Identify which cell holds the provided text, then report its [X, Y] central coordinate. 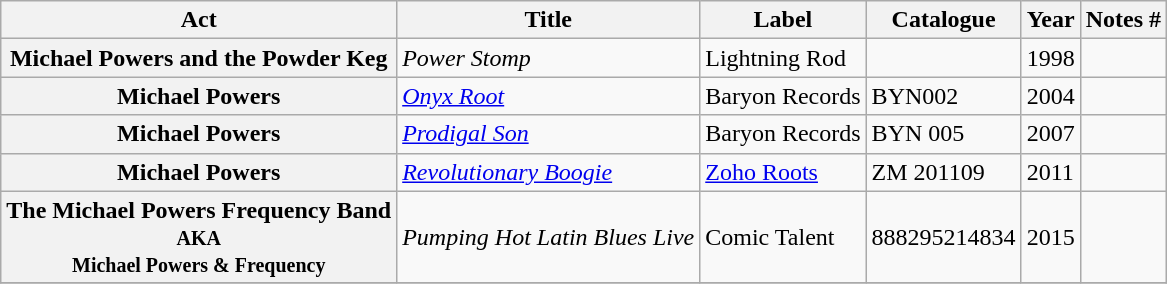
ZM 201109 [944, 172]
2004 [1050, 96]
BYN 005 [944, 134]
Year [1050, 20]
Pumping Hot Latin Blues Live [548, 237]
Catalogue [944, 20]
Power Stomp [548, 58]
Revolutionary Boogie [548, 172]
Notes # [1123, 20]
BYN002 [944, 96]
Act [199, 20]
2011 [1050, 172]
Title [548, 20]
Onyx Root [548, 96]
Michael Powers and the Powder Keg [199, 58]
1998 [1050, 58]
Comic Talent [783, 237]
Prodigal Son [548, 134]
2015 [1050, 237]
Label [783, 20]
The Michael Powers Frequency BandAKA Michael Powers & Frequency [199, 237]
2007 [1050, 134]
Zoho Roots [783, 172]
888295214834 [944, 237]
Lightning Rod [783, 58]
